For the text-containing cell, return its midpoint in [X, Y] coordinate format. 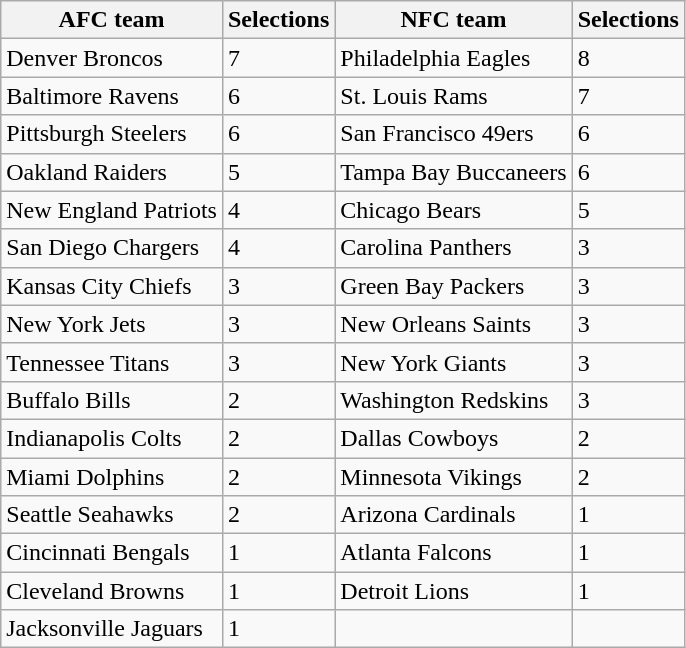
San Diego Chargers [112, 248]
Dallas Cowboys [454, 438]
Minnesota Vikings [454, 477]
Miami Dolphins [112, 477]
Tennessee Titans [112, 362]
Seattle Seahawks [112, 515]
St. Louis Rams [454, 96]
Philadelphia Eagles [454, 58]
Buffalo Bills [112, 400]
Denver Broncos [112, 58]
Chicago Bears [454, 210]
Washington Redskins [454, 400]
Carolina Panthers [454, 248]
Cincinnati Bengals [112, 553]
8 [628, 58]
New York Jets [112, 324]
Detroit Lions [454, 591]
San Francisco 49ers [454, 134]
AFC team [112, 20]
New Orleans Saints [454, 324]
Indianapolis Colts [112, 438]
Jacksonville Jaguars [112, 629]
Kansas City Chiefs [112, 286]
Atlanta Falcons [454, 553]
Pittsburgh Steelers [112, 134]
Green Bay Packers [454, 286]
New York Giants [454, 362]
NFC team [454, 20]
New England Patriots [112, 210]
Arizona Cardinals [454, 515]
Baltimore Ravens [112, 96]
Oakland Raiders [112, 172]
Tampa Bay Buccaneers [454, 172]
Cleveland Browns [112, 591]
